Output the [x, y] coordinate of the center of the cell containing the given text.  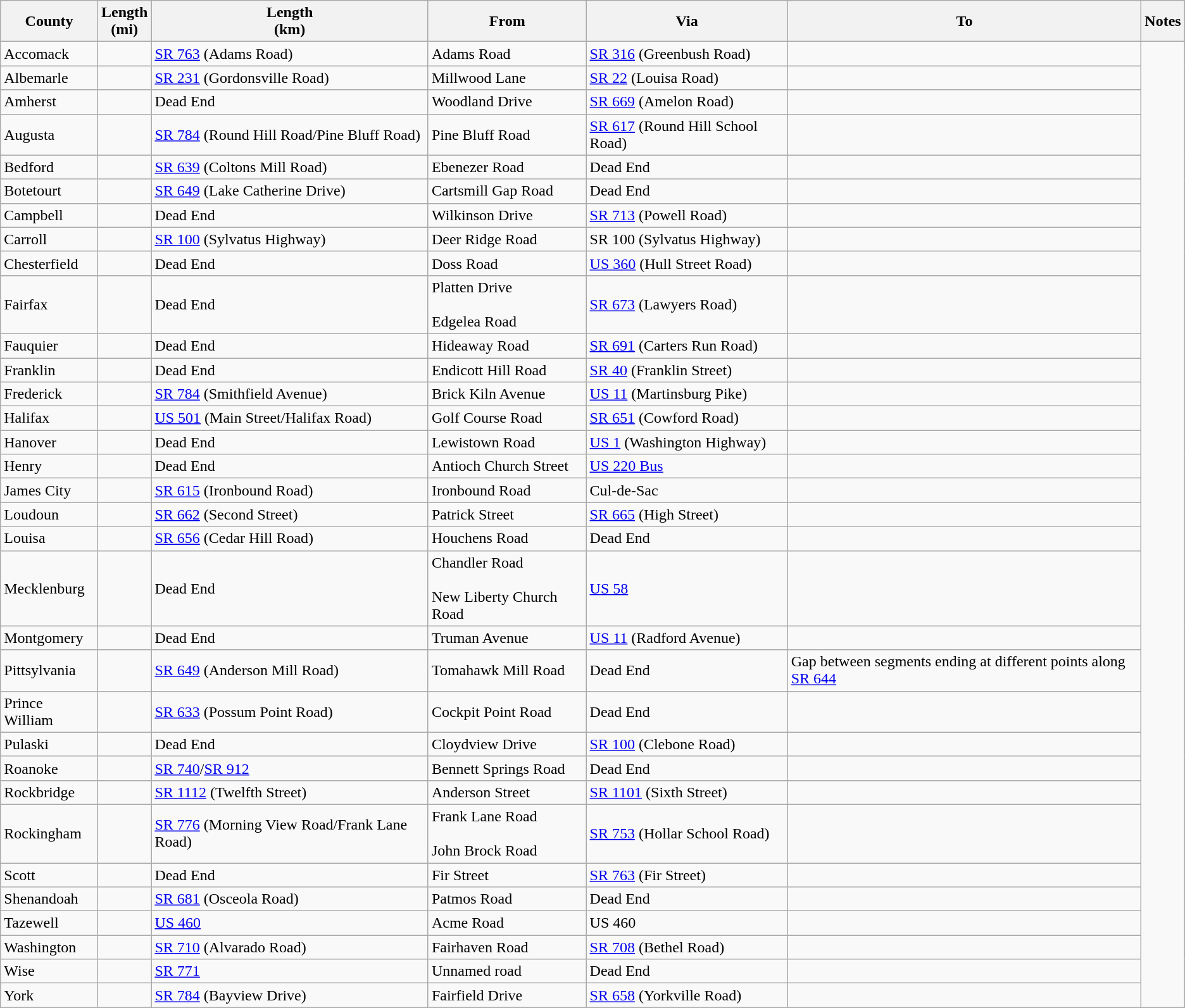
Hanover [49, 442]
Golf Course Road [507, 418]
SR 681 (Osceola Road) [290, 899]
SR 763 (Fir Street) [687, 875]
Shenandoah [49, 899]
Prince William [49, 711]
Via [687, 22]
Patrick Street [507, 514]
Chandler RoadNew Liberty Church Road [507, 588]
Patmos Road [507, 899]
Platten DriveEdgelea Road [507, 304]
Washington [49, 947]
SR 771 [290, 971]
Brick Kiln Avenue [507, 394]
James City [49, 490]
Length(km) [290, 22]
Fairfield Drive [507, 995]
SR 649 (Anderson Mill Road) [290, 671]
Accomack [49, 54]
Pulaski [49, 744]
SR 231 (Gordonsville Road) [290, 78]
Cul-de-Sac [687, 490]
Rockingham [49, 833]
Amherst [49, 102]
Wilkinson Drive [507, 215]
Anderson Street [507, 792]
Bennett Springs Road [507, 768]
Augusta [49, 134]
Frank Lane RoadJohn Brock Road [507, 833]
Doss Road [507, 263]
SR 651 (Cowford Road) [687, 418]
US 11 (Martinsburg Pike) [687, 394]
Fairhaven Road [507, 947]
Henry [49, 466]
SR 633 (Possum Point Road) [290, 711]
SR 708 (Bethel Road) [687, 947]
Campbell [49, 215]
Halifax [49, 418]
Loudoun [49, 514]
SR 639 (Coltons Mill Road) [290, 167]
SR 662 (Second Street) [290, 514]
US 360 (Hull Street Road) [687, 263]
SR 40 (Franklin Street) [687, 370]
Houchens Road [507, 538]
Millwood Lane [507, 78]
SR 658 (Yorkville Road) [687, 995]
Roanoke [49, 768]
SR 673 (Lawyers Road) [687, 304]
SR 753 (Hollar School Road) [687, 833]
Lewistown Road [507, 442]
Cartsmill Gap Road [507, 191]
Notes [1163, 22]
Adams Road [507, 54]
Tazewell [49, 923]
Botetourt [49, 191]
Tomahawk Mill Road [507, 671]
Mecklenburg [49, 588]
SR 617 (Round Hill School Road) [687, 134]
US 1 (Washington Highway) [687, 442]
SR 776 (Morning View Road/Frank Lane Road) [290, 833]
SR 649 (Lake Catherine Drive) [290, 191]
SR 691 (Carters Run Road) [687, 345]
Ironbound Road [507, 490]
US 501 (Main Street/Halifax Road) [290, 418]
SR 316 (Greenbush Road) [687, 54]
Hideaway Road [507, 345]
Pine Bluff Road [507, 134]
Gap between segments ending at different points along SR 644 [965, 671]
Carroll [49, 239]
SR 656 (Cedar Hill Road) [290, 538]
Frederick [49, 394]
Franklin [49, 370]
SR 1101 (Sixth Street) [687, 792]
Length(mi) [124, 22]
SR 1112 (Twelfth Street) [290, 792]
Fauquier [49, 345]
Albemarle [49, 78]
SR 710 (Alvarado Road) [290, 947]
Rockbridge [49, 792]
SR 665 (High Street) [687, 514]
To [965, 22]
Ebenezer Road [507, 167]
York [49, 995]
Deer Ridge Road [507, 239]
SR 784 (Smithfield Avenue) [290, 394]
Woodland Drive [507, 102]
County [49, 22]
SR 669 (Amelon Road) [687, 102]
SR 740/SR 912 [290, 768]
Wise [49, 971]
SR 763 (Adams Road) [290, 54]
Cloydview Drive [507, 744]
Endicott Hill Road [507, 370]
Fairfax [49, 304]
Fir Street [507, 875]
Antioch Church Street [507, 466]
SR 784 (Bayview Drive) [290, 995]
Scott [49, 875]
SR 100 (Clebone Road) [687, 744]
US 58 [687, 588]
SR 784 (Round Hill Road/Pine Bluff Road) [290, 134]
Pittsylvania [49, 671]
US 11 (Radford Avenue) [687, 638]
Unnamed road [507, 971]
From [507, 22]
Chesterfield [49, 263]
SR 713 (Powell Road) [687, 215]
Cockpit Point Road [507, 711]
Louisa [49, 538]
Montgomery [49, 638]
SR 615 (Ironbound Road) [290, 490]
SR 22 (Louisa Road) [687, 78]
Acme Road [507, 923]
US 220 Bus [687, 466]
Bedford [49, 167]
Truman Avenue [507, 638]
